Identify which cell holds the provided text, then report its [x, y] central coordinate. 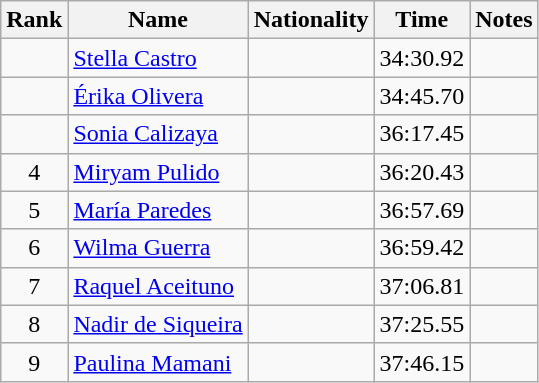
4 [34, 172]
Rank [34, 20]
Notes [504, 20]
Érika Olivera [158, 96]
36:59.42 [422, 248]
8 [34, 324]
36:57.69 [422, 210]
Paulina Mamani [158, 362]
9 [34, 362]
7 [34, 286]
37:06.81 [422, 286]
Miryam Pulido [158, 172]
Time [422, 20]
37:46.15 [422, 362]
34:45.70 [422, 96]
Sonia Calizaya [158, 134]
36:20.43 [422, 172]
Nationality [311, 20]
Stella Castro [158, 58]
Wilma Guerra [158, 248]
34:30.92 [422, 58]
5 [34, 210]
Raquel Aceituno [158, 286]
Nadir de Siqueira [158, 324]
37:25.55 [422, 324]
6 [34, 248]
36:17.45 [422, 134]
María Paredes [158, 210]
Name [158, 20]
